Locate the cell with the specified text and output its (x, y) center coordinate. 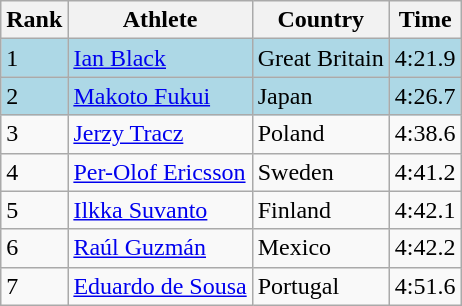
Ian Black (160, 58)
5 (34, 210)
Makoto Fukui (160, 96)
Sweden (320, 172)
Japan (320, 96)
4:42.1 (425, 210)
Poland (320, 134)
Country (320, 20)
4 (34, 172)
Portugal (320, 286)
Eduardo de Sousa (160, 286)
Mexico (320, 248)
Rank (34, 20)
4:41.2 (425, 172)
Great Britain (320, 58)
2 (34, 96)
4:21.9 (425, 58)
3 (34, 134)
6 (34, 248)
Ilkka Suvanto (160, 210)
1 (34, 58)
Finland (320, 210)
Raúl Guzmán (160, 248)
4:51.6 (425, 286)
4:42.2 (425, 248)
4:38.6 (425, 134)
7 (34, 286)
Time (425, 20)
Per-Olof Ericsson (160, 172)
4:26.7 (425, 96)
Athlete (160, 20)
Jerzy Tracz (160, 134)
